Capture the cell that displays the provided text and extract its (X, Y) central coordinate. 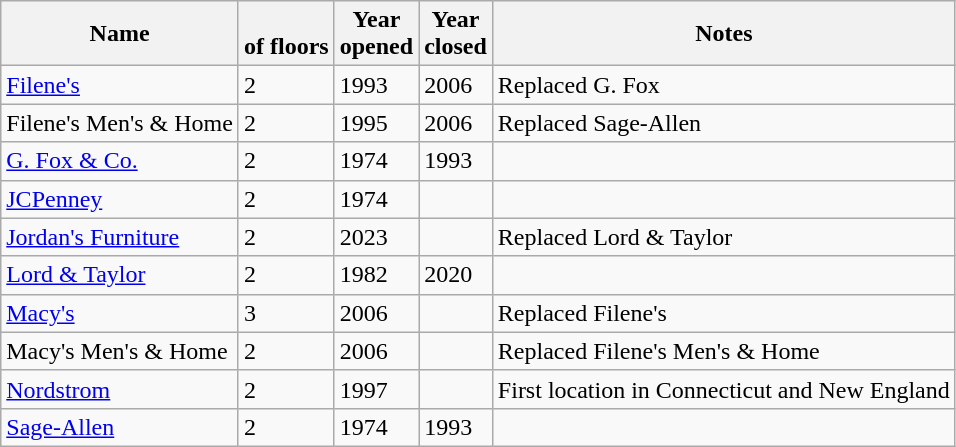
Replaced Filene's Men's & Home (724, 351)
Name (120, 34)
Macy's Men's & Home (120, 351)
3 (286, 313)
Replaced Sage-Allen (724, 123)
Notes (724, 34)
2020 (456, 275)
Sage-Allen (120, 427)
Yearclosed (456, 34)
1997 (376, 389)
2023 (376, 237)
Macy's (120, 313)
1982 (376, 275)
Yearopened (376, 34)
First location in Connecticut and New England (724, 389)
G. Fox & Co. (120, 161)
Lord & Taylor (120, 275)
Replaced G. Fox (724, 85)
1995 (376, 123)
Nordstrom (120, 389)
JCPenney (120, 199)
Jordan's Furniture (120, 237)
of floors (286, 34)
Replaced Lord & Taylor (724, 237)
Filene's (120, 85)
Filene's Men's & Home (120, 123)
Replaced Filene's (724, 313)
